For the text-containing cell, return its midpoint in [X, Y] coordinate format. 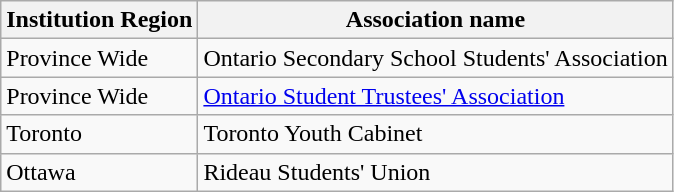
Toronto Youth Cabinet [436, 134]
Institution Region [100, 20]
Toronto [100, 134]
Association name [436, 20]
Ontario Student Trustees' Association [436, 96]
Ontario Secondary School Students' Association [436, 58]
Rideau Students' Union [436, 172]
Ottawa [100, 172]
